From the cell containing the given text, extract its center point as [x, y] coordinate. 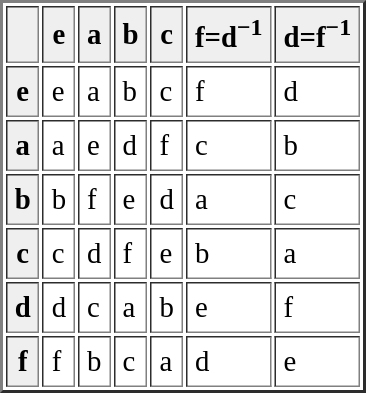
f=d−1 [229, 35]
d=f−1 [318, 35]
